From the cell containing the given text, extract its center point as [X, Y] coordinate. 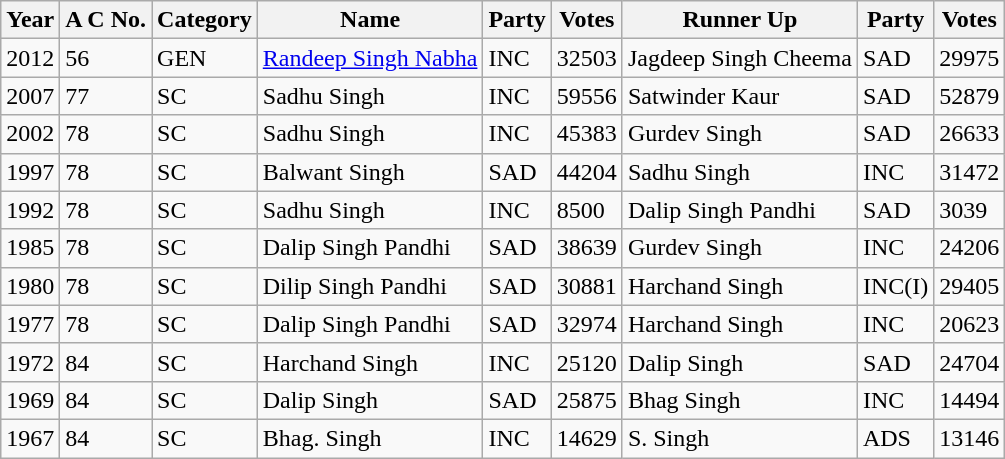
1985 [30, 248]
20623 [970, 324]
ADS [895, 438]
56 [106, 58]
Bhag Singh [740, 400]
1969 [30, 400]
13146 [970, 438]
GEN [205, 58]
2007 [30, 96]
59556 [586, 96]
3039 [970, 210]
Bhag. Singh [370, 438]
45383 [586, 134]
44204 [586, 172]
Runner Up [740, 20]
25120 [586, 362]
S. Singh [740, 438]
32503 [586, 58]
31472 [970, 172]
Jagdeep Singh Cheema [740, 58]
1972 [30, 362]
14494 [970, 400]
Randeep Singh Nabha [370, 58]
32974 [586, 324]
2012 [30, 58]
52879 [970, 96]
Name [370, 20]
24704 [970, 362]
Satwinder Kaur [740, 96]
INC(I) [895, 286]
25875 [586, 400]
Dilip Singh Pandhi [370, 286]
Balwant Singh [370, 172]
30881 [586, 286]
1967 [30, 438]
38639 [586, 248]
1992 [30, 210]
1977 [30, 324]
2002 [30, 134]
8500 [586, 210]
Category [205, 20]
1997 [30, 172]
26633 [970, 134]
1980 [30, 286]
29405 [970, 286]
77 [106, 96]
29975 [970, 58]
14629 [586, 438]
24206 [970, 248]
A C No. [106, 20]
Year [30, 20]
